Find where the given text appears and provide that cell's center as (x, y) coordinate. 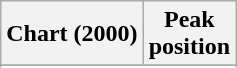
Peak position (189, 34)
Chart (2000) (72, 34)
